Extract the (X, Y) coordinate from the center of the cell holding the provided text.  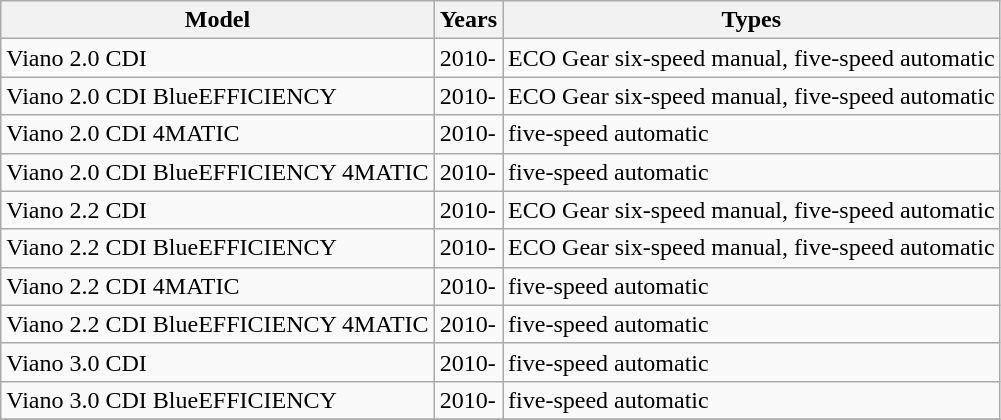
Viano 2.2 CDI BlueEFFICIENCY 4MATIC (218, 324)
Model (218, 20)
Viano 2.0 CDI (218, 58)
Viano 2.2 CDI (218, 210)
Viano 3.0 CDI BlueEFFICIENCY (218, 400)
Viano 2.0 CDI 4MATIC (218, 134)
Types (752, 20)
Viano 2.2 CDI BlueEFFICIENCY (218, 248)
Viano 2.0 CDI BlueEFFICIENCY 4MATIC (218, 172)
Viano 3.0 CDI (218, 362)
Years (468, 20)
Viano 2.0 CDI BlueEFFICIENCY (218, 96)
Viano 2.2 CDI 4MATIC (218, 286)
